Pinpoint the cell where the given text exists, returning its [x, y] midpoint coordinate. 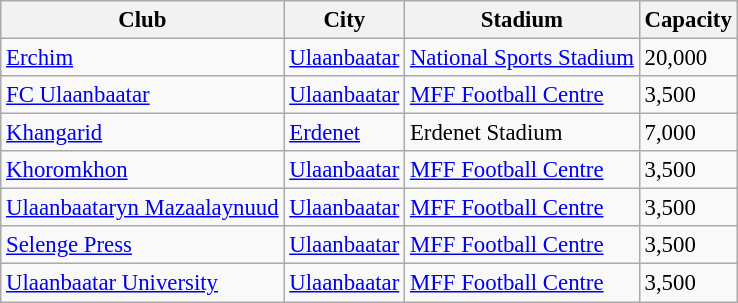
City [344, 20]
20,000 [688, 58]
Erdenet Stadium [522, 133]
Erchim [142, 58]
Ulaanbaataryn Mazaalaynuud [142, 208]
National Sports Stadium [522, 58]
7,000 [688, 133]
Selenge Press [142, 245]
Club [142, 20]
Khoromkhon [142, 170]
Ulaanbaatar University [142, 283]
Stadium [522, 20]
Khangarid [142, 133]
Erdenet [344, 133]
FC Ulaanbaatar [142, 95]
Capacity [688, 20]
